Determine the (x, y) coordinate at the center of the cell enclosing the given text.  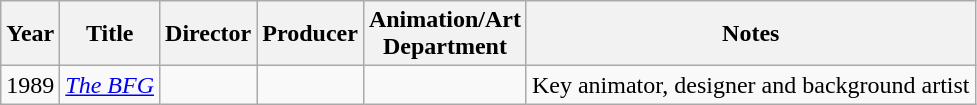
Producer (310, 34)
1989 (30, 85)
Title (110, 34)
Notes (750, 34)
Key animator, designer and background artist (750, 85)
Animation/ArtDepartment (444, 34)
Director (208, 34)
Year (30, 34)
The BFG (110, 85)
